Capture the cell that displays the provided text and extract its (X, Y) central coordinate. 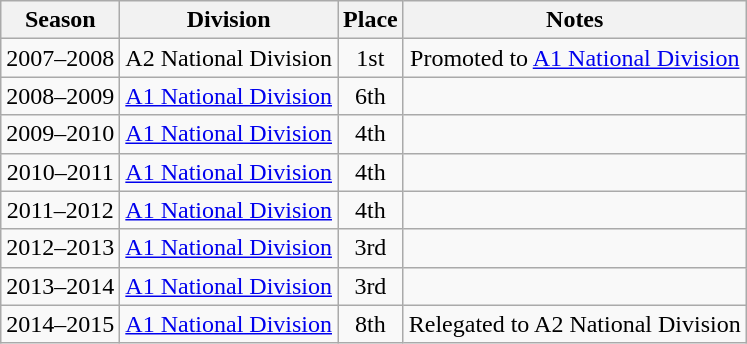
2009–2010 (60, 134)
Relegated to A2 National Division (574, 324)
A2 National Division (229, 58)
2007–2008 (60, 58)
Notes (574, 20)
2014–2015 (60, 324)
2008–2009 (60, 96)
2013–2014 (60, 286)
2011–2012 (60, 210)
8th (371, 324)
Season (60, 20)
Division (229, 20)
Promoted to A1 National Division (574, 58)
2012–2013 (60, 248)
2010–2011 (60, 172)
6th (371, 96)
1st (371, 58)
Place (371, 20)
